Output the [X, Y] coordinate of the center of the cell containing the given text.  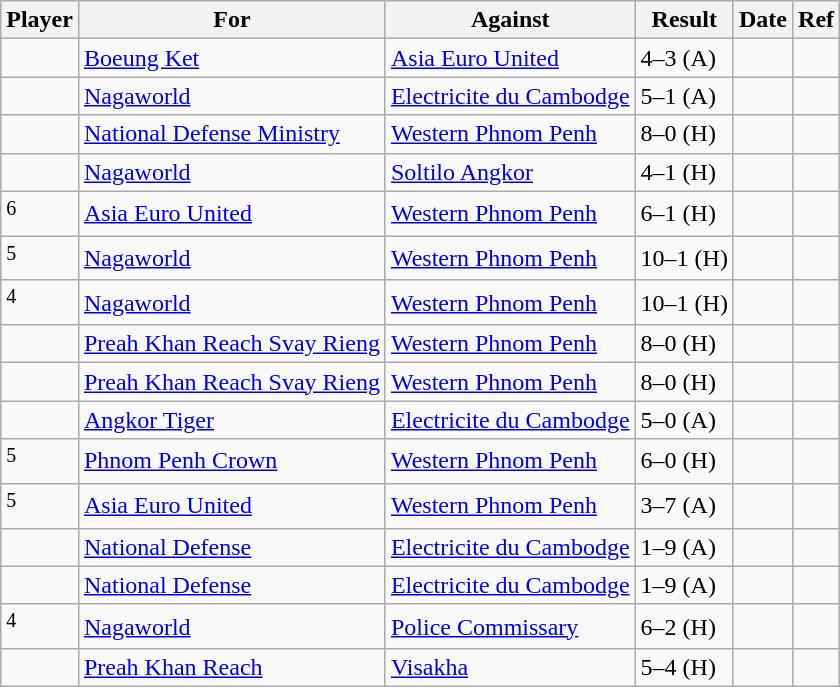
Phnom Penh Crown [232, 462]
Angkor Tiger [232, 420]
Player [40, 20]
5–1 (A) [684, 96]
6–2 (H) [684, 626]
6–0 (H) [684, 462]
Against [510, 20]
Police Commissary [510, 626]
5–4 (H) [684, 668]
Ref [816, 20]
National Defense Ministry [232, 134]
Preah Khan Reach [232, 668]
4–1 (H) [684, 172]
Boeung Ket [232, 58]
6 [40, 214]
For [232, 20]
Soltilo Angkor [510, 172]
4–3 (A) [684, 58]
3–7 (A) [684, 506]
Result [684, 20]
Date [762, 20]
5–0 (A) [684, 420]
6–1 (H) [684, 214]
Visakha [510, 668]
